Pinpoint the cell where the given text exists, returning its [X, Y] midpoint coordinate. 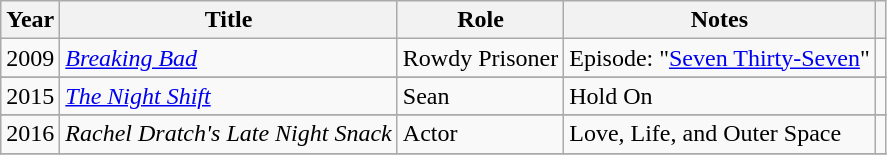
Sean [480, 96]
The Night Shift [228, 96]
Notes [720, 20]
Rachel Dratch's Late Night Snack [228, 134]
Role [480, 20]
2016 [30, 134]
2009 [30, 58]
Episode: "Seven Thirty-Seven" [720, 58]
Rowdy Prisoner [480, 58]
Actor [480, 134]
Title [228, 20]
Love, Life, and Outer Space [720, 134]
2015 [30, 96]
Breaking Bad [228, 58]
Hold On [720, 96]
Year [30, 20]
